For the text-containing cell, return its midpoint in [X, Y] coordinate format. 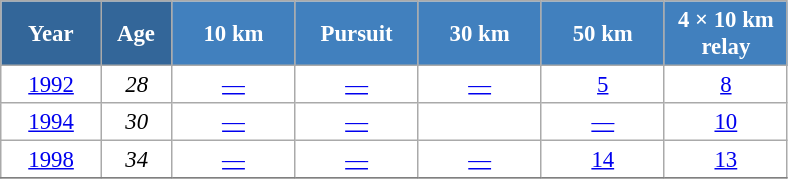
Year [52, 34]
1992 [52, 85]
Age [136, 34]
8 [726, 85]
13 [726, 160]
34 [136, 160]
1994 [52, 122]
28 [136, 85]
4 × 10 km relay [726, 34]
50 km [602, 34]
Pursuit [356, 34]
5 [602, 85]
10 [726, 122]
30 [136, 122]
14 [602, 160]
30 km [480, 34]
1998 [52, 160]
10 km [234, 34]
